Pinpoint the cell where the given text exists, returning its [x, y] midpoint coordinate. 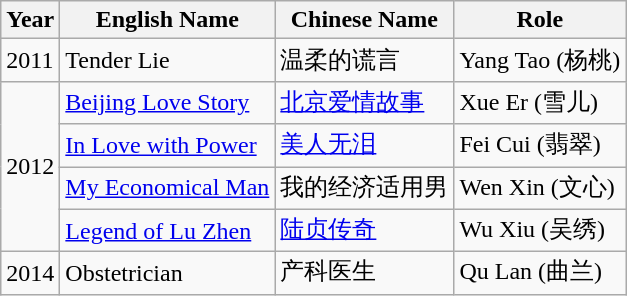
2014 [30, 274]
温柔的谎言 [364, 60]
2011 [30, 60]
Xue Er (雪儿) [540, 102]
In Love with Power [168, 146]
My Economical Man [168, 188]
美人无泪 [364, 146]
2012 [30, 166]
Fei Cui (翡翠) [540, 146]
Qu Lan (曲兰) [540, 274]
Yang Tao (杨桃) [540, 60]
Tender Lie [168, 60]
Wen Xin (文心) [540, 188]
Wu Xiu (吴绣) [540, 230]
我的经济适用男 [364, 188]
English Name [168, 20]
Year [30, 20]
陆贞传奇 [364, 230]
Role [540, 20]
Legend of Lu Zhen [168, 230]
Beijing Love Story [168, 102]
Obstetrician [168, 274]
Chinese Name [364, 20]
北京爱情故事 [364, 102]
产科医生 [364, 274]
